Extract the [X, Y] coordinate from the center of the cell holding the provided text.  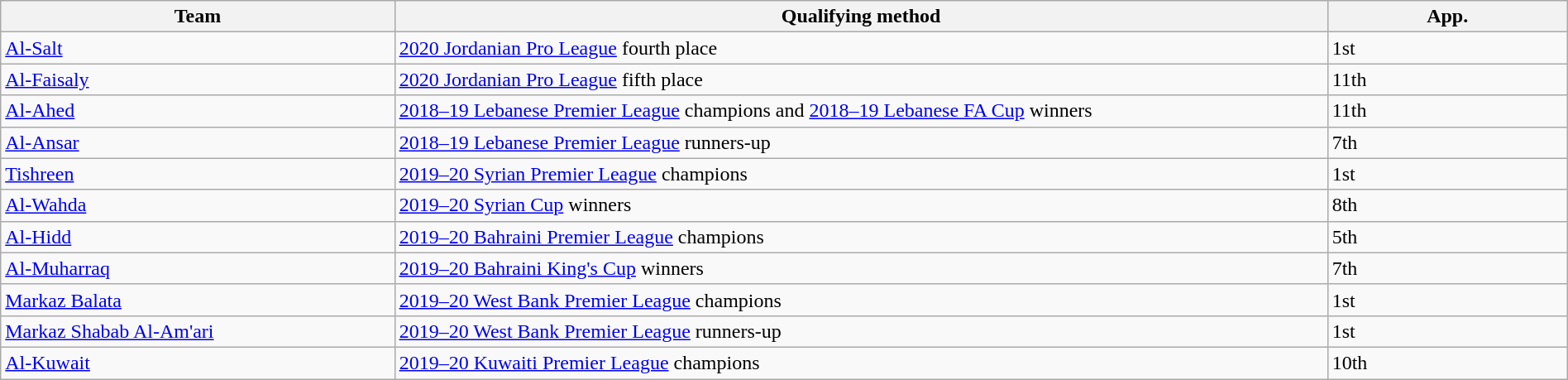
2019–20 Bahraini Premier League champions [861, 237]
Team [198, 17]
2019–20 Bahraini King's Cup winners [861, 268]
Al-Muharraq [198, 268]
2018–19 Lebanese Premier League champions and 2018–19 Lebanese FA Cup winners [861, 111]
2019–20 Syrian Cup winners [861, 205]
2018–19 Lebanese Premier League runners-up [861, 142]
10th [1447, 363]
Qualifying method [861, 17]
2019–20 West Bank Premier League champions [861, 300]
Markaz Shabab Al-Am'ari [198, 331]
5th [1447, 237]
Al-Faisaly [198, 79]
2019–20 Syrian Premier League champions [861, 174]
2019–20 West Bank Premier League runners-up [861, 331]
2020 Jordanian Pro League fifth place [861, 79]
Tishreen [198, 174]
8th [1447, 205]
Al-Wahda [198, 205]
Al-Ansar [198, 142]
2020 Jordanian Pro League fourth place [861, 48]
Al-Salt [198, 48]
App. [1447, 17]
Al-Ahed [198, 111]
Al-Kuwait [198, 363]
Al-Hidd [198, 237]
Markaz Balata [198, 300]
2019–20 Kuwaiti Premier League champions [861, 363]
